Extract the [x, y] coordinate from the center of the cell holding the provided text.  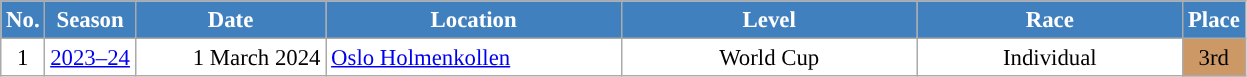
3rd [1214, 58]
1 March 2024 [230, 58]
Level [769, 20]
Race [1050, 20]
Location [474, 20]
Season [90, 20]
1 [23, 58]
World Cup [769, 58]
Individual [1050, 58]
Oslo Holmenkollen [474, 58]
Place [1214, 20]
Date [230, 20]
No. [23, 20]
2023–24 [90, 58]
